Return the [X, Y] coordinate for the center point of the cell that contains the specified text.  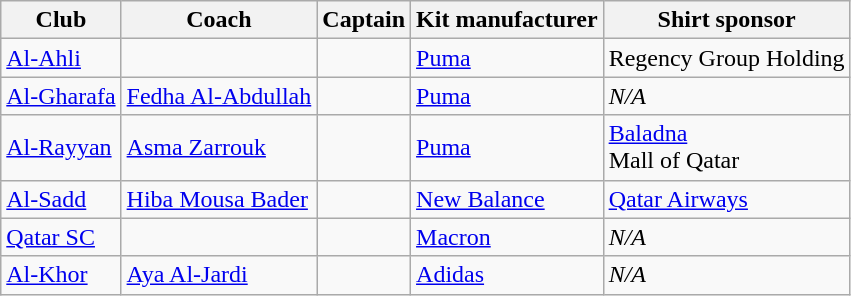
Al-Ahli [61, 58]
Qatar Airways [726, 199]
Al-Gharafa [61, 96]
Coach [219, 20]
Adidas [508, 275]
Club [61, 20]
Aya Al-Jardi [219, 275]
New Balance [508, 199]
Macron [508, 237]
Regency Group Holding [726, 58]
Qatar SC [61, 237]
Al-Sadd [61, 199]
Fedha Al-Abdullah [219, 96]
Asma Zarrouk [219, 148]
Hiba Mousa Bader [219, 199]
Kit manufacturer [508, 20]
Captain [364, 20]
Al-Rayyan [61, 148]
Al-Khor [61, 275]
Shirt sponsor [726, 20]
BaladnaMall of Qatar [726, 148]
